Pinpoint the cell where the given text exists, returning its [X, Y] midpoint coordinate. 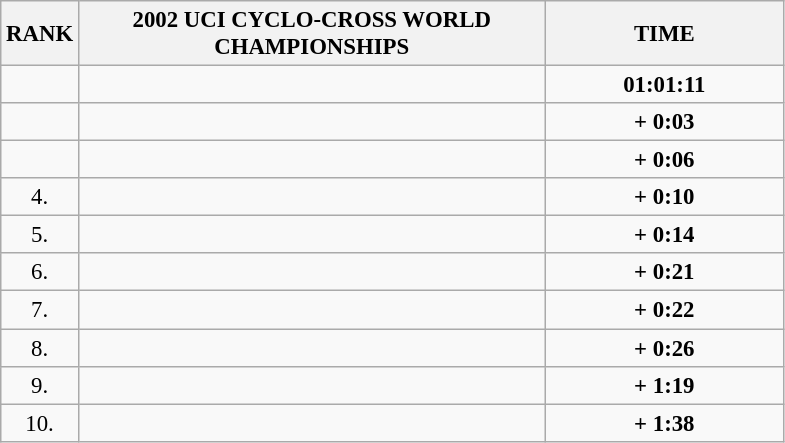
9. [40, 385]
01:01:11 [664, 85]
10. [40, 423]
+ 0:14 [664, 235]
+ 0:06 [664, 160]
TIME [664, 34]
2002 UCI CYCLO-CROSS WORLD CHAMPIONSHIPS [312, 34]
RANK [40, 34]
5. [40, 235]
4. [40, 197]
+ 0:21 [664, 273]
+ 1:38 [664, 423]
+ 1:19 [664, 385]
6. [40, 273]
+ 0:03 [664, 122]
8. [40, 348]
+ 0:10 [664, 197]
+ 0:26 [664, 348]
7. [40, 310]
+ 0:22 [664, 310]
